Locate the cell with the specified text and output its [x, y] center coordinate. 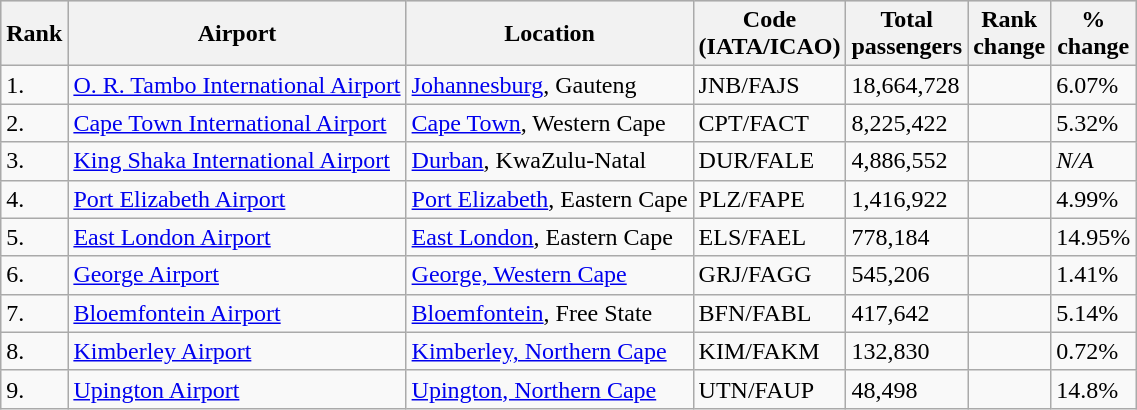
778,184 [907, 237]
18,664,728 [907, 85]
Airport [237, 34]
KIM/FAKM [770, 351]
2. [34, 123]
Bloemfontein, Free State [550, 313]
132,830 [907, 351]
6. [34, 275]
King Shaka International Airport [237, 161]
545,206 [907, 275]
4,886,552 [907, 161]
East London Airport [237, 237]
George Airport [237, 275]
O. R. Tambo International Airport [237, 85]
Kimberley, Northern Cape [550, 351]
BFN/FABL [770, 313]
14.8% [1094, 389]
4.99% [1094, 199]
Cape Town International Airport [237, 123]
3. [34, 161]
Upington, Northern Cape [550, 389]
DUR/FALE [770, 161]
5.32% [1094, 123]
Rankchange [1010, 34]
Code(IATA/ICAO) [770, 34]
N/A [1094, 161]
%change [1094, 34]
UTN/FAUP [770, 389]
Totalpassengers [907, 34]
1.41% [1094, 275]
5. [34, 237]
Kimberley Airport [237, 351]
14.95% [1094, 237]
Cape Town, Western Cape [550, 123]
Bloemfontein Airport [237, 313]
417,642 [907, 313]
8,225,422 [907, 123]
6.07% [1094, 85]
Johannesburg, Gauteng [550, 85]
JNB/FAJS [770, 85]
Location [550, 34]
CPT/FACT [770, 123]
PLZ/FAPE [770, 199]
0.72% [1094, 351]
7. [34, 313]
8. [34, 351]
GRJ/FAGG [770, 275]
1. [34, 85]
Rank [34, 34]
George, Western Cape [550, 275]
East London, Eastern Cape [550, 237]
5.14% [1094, 313]
Port Elizabeth Airport [237, 199]
9. [34, 389]
ELS/FAEL [770, 237]
1,416,922 [907, 199]
Port Elizabeth, Eastern Cape [550, 199]
Upington Airport [237, 389]
4. [34, 199]
Durban, KwaZulu-Natal [550, 161]
48,498 [907, 389]
